Provide the [X, Y] coordinate of the cell's center where the given text is located.  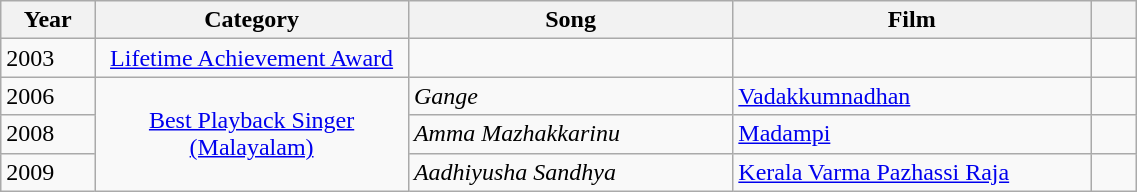
Amma Mazhakkarinu [570, 134]
Film [912, 20]
2006 [48, 96]
Category [252, 20]
Aadhiyusha Sandhya [570, 172]
Best Playback Singer (Malayalam) [252, 134]
Gange [570, 96]
2009 [48, 172]
Vadakkumnadhan [912, 96]
Madampi [912, 134]
Kerala Varma Pazhassi Raja [912, 172]
Song [570, 20]
2003 [48, 58]
Year [48, 20]
Lifetime Achievement Award [252, 58]
2008 [48, 134]
